Pinpoint the cell where the given text exists, returning its [X, Y] midpoint coordinate. 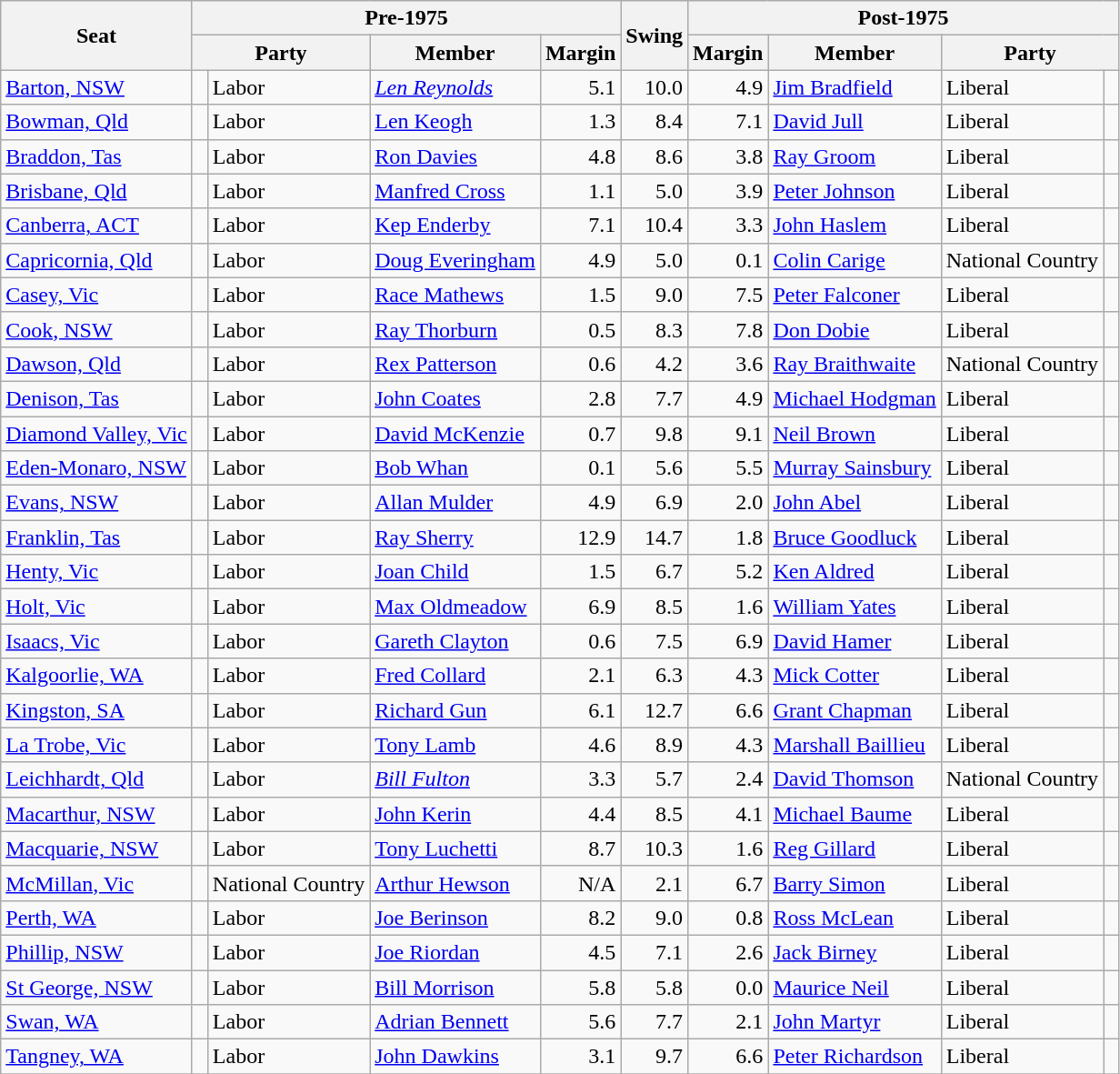
Len Keogh [455, 122]
Joan Child [455, 572]
0.0 [728, 987]
Ray Sherry [455, 537]
Ray Groom [855, 156]
Murray Sainsbury [855, 468]
10.3 [655, 848]
2.0 [728, 503]
Reg Gillard [855, 848]
9.8 [655, 434]
5.7 [655, 779]
8.6 [655, 156]
0.5 [580, 329]
3.1 [580, 1057]
David Jull [855, 122]
Swan, WA [96, 1022]
Henty, Vic [96, 572]
Don Dobie [855, 329]
Kep Enderby [455, 226]
Ron Davies [455, 156]
8.2 [580, 918]
Bill Morrison [455, 987]
12.7 [655, 710]
Bill Fulton [455, 779]
5.5 [728, 468]
4.4 [580, 814]
Capricornia, Qld [96, 260]
St George, NSW [96, 987]
David Thomson [855, 779]
Diamond Valley, Vic [96, 434]
8.3 [655, 329]
Doug Everingham [455, 260]
Braddon, Tas [96, 156]
Ray Braithwaite [855, 364]
Tangney, WA [96, 1057]
4.6 [580, 745]
3.8 [728, 156]
Seat [96, 35]
Neil Brown [855, 434]
Denison, Tas [96, 398]
Isaacs, Vic [96, 641]
Michael Hodgman [855, 398]
Swing [655, 35]
Rex Patterson [455, 364]
Peter Richardson [855, 1057]
William Yates [855, 607]
1.1 [580, 191]
Cook, NSW [96, 329]
9.1 [728, 434]
Gareth Clayton [455, 641]
Colin Carige [855, 260]
Bowman, Qld [96, 122]
Macquarie, NSW [96, 848]
4.5 [580, 952]
Peter Falconer [855, 295]
Canberra, ACT [96, 226]
Kingston, SA [96, 710]
Joe Berinson [455, 918]
La Trobe, Vic [96, 745]
Race Mathews [455, 295]
1.8 [728, 537]
4.1 [728, 814]
0.7 [580, 434]
2.8 [580, 398]
8.7 [580, 848]
12.9 [580, 537]
Allan Mulder [455, 503]
John Kerin [455, 814]
Franklin, Tas [96, 537]
14.7 [655, 537]
N/A [580, 883]
Ken Aldred [855, 572]
Barry Simon [855, 883]
10.0 [655, 87]
7.8 [728, 329]
Manfred Cross [455, 191]
Bruce Goodluck [855, 537]
Ross McLean [855, 918]
Max Oldmeadow [455, 607]
Ray Thorburn [455, 329]
Arthur Hewson [455, 883]
Tony Luchetti [455, 848]
0.8 [728, 918]
Adrian Bennett [455, 1022]
Michael Baume [855, 814]
1.3 [580, 122]
John Martyr [855, 1022]
Fred Collard [455, 676]
5.2 [728, 572]
2.4 [728, 779]
Richard Gun [455, 710]
5.1 [580, 87]
Maurice Neil [855, 987]
Jack Birney [855, 952]
4.8 [580, 156]
2.6 [728, 952]
David Hamer [855, 641]
John Coates [455, 398]
10.4 [655, 226]
Evans, NSW [96, 503]
Eden-Monaro, NSW [96, 468]
Macarthur, NSW [96, 814]
Post-1975 [904, 18]
Len Reynolds [455, 87]
John Haslem [855, 226]
McMillan, Vic [96, 883]
3.6 [728, 364]
Leichhardt, Qld [96, 779]
Kalgoorlie, WA [96, 676]
Grant Chapman [855, 710]
Holt, Vic [96, 607]
Bob Whan [455, 468]
Phillip, NSW [96, 952]
Marshall Baillieu [855, 745]
Mick Cotter [855, 676]
3.9 [728, 191]
Brisbane, Qld [96, 191]
Peter Johnson [855, 191]
Pre-1975 [406, 18]
9.7 [655, 1057]
Tony Lamb [455, 745]
Perth, WA [96, 918]
John Abel [855, 503]
John Dawkins [455, 1057]
8.4 [655, 122]
Barton, NSW [96, 87]
8.9 [655, 745]
Jim Bradfield [855, 87]
Joe Riordan [455, 952]
Casey, Vic [96, 295]
David McKenzie [455, 434]
6.3 [655, 676]
6.1 [580, 710]
Dawson, Qld [96, 364]
4.2 [655, 364]
